Provide the (X, Y) coordinate of the cell's center where the given text is located.  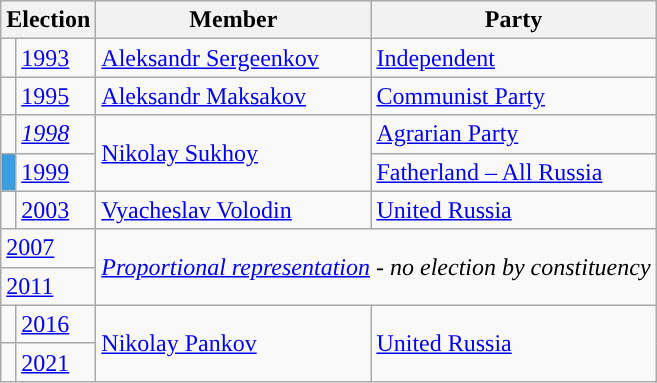
Independent (514, 58)
2021 (56, 362)
Election (48, 20)
Party (514, 20)
2016 (56, 324)
Aleksandr Sergeenkov (234, 58)
2003 (56, 210)
2011 (48, 286)
Nikolay Sukhoy (234, 153)
1998 (56, 134)
Communist Party (514, 96)
Vyacheslav Volodin (234, 210)
1999 (56, 172)
Aleksandr Maksakov (234, 96)
Member (234, 20)
Fatherland – All Russia (514, 172)
1995 (56, 96)
2007 (48, 248)
Nikolay Pankov (234, 343)
Agrarian Party (514, 134)
1993 (56, 58)
Proportional representation - no election by constituency (376, 267)
